Locate the cell with the specified text and output its [x, y] center coordinate. 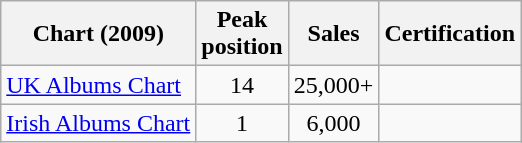
Irish Albums Chart [98, 123]
Peak position [242, 34]
1 [242, 123]
UK Albums Chart [98, 85]
6,000 [334, 123]
Certification [450, 34]
14 [242, 85]
Chart (2009) [98, 34]
25,000+ [334, 85]
Sales [334, 34]
